Find where the given text appears and provide that cell's center as [x, y] coordinate. 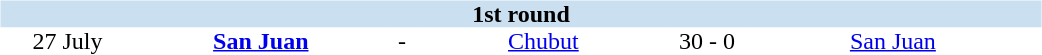
Chubut [544, 42]
- [402, 42]
30 - 0 [707, 42]
27 July [67, 42]
1st round [520, 14]
